From the cell containing the given text, extract its center point as (X, Y) coordinate. 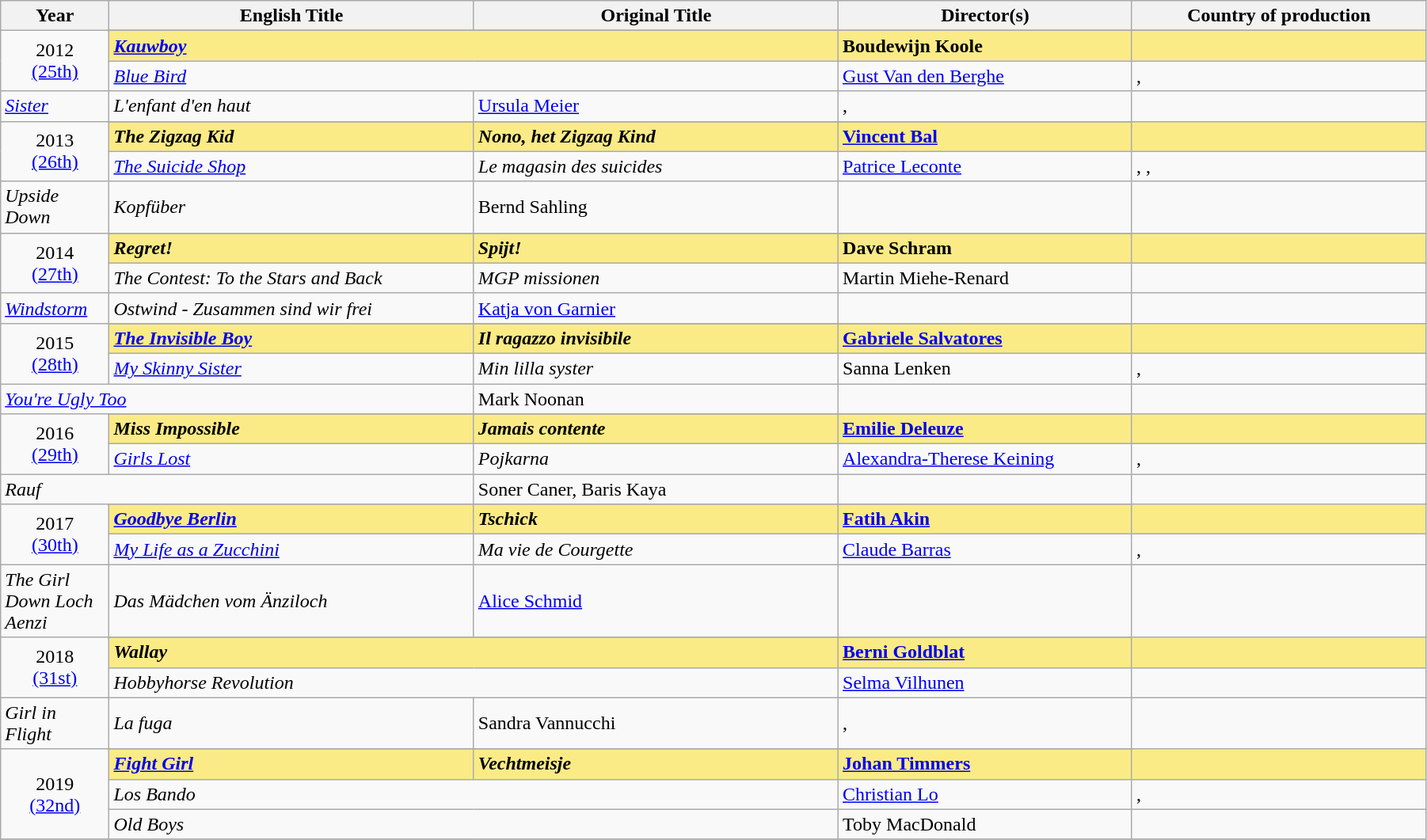
2012(25th) (55, 61)
Los Bando (474, 794)
The Zigzag Kid (291, 136)
Berni Goldblat (985, 652)
Spijt! (656, 248)
2016(29th) (55, 444)
Goodbye Berlin (291, 519)
Patrice Leconte (985, 166)
Ma vie de Courgette (656, 549)
English Title (291, 16)
Miss Impossible (291, 429)
2019(32nd) (55, 794)
Windstorm (55, 308)
The Suicide Shop (291, 166)
Soner Caner, Baris Kaya (656, 489)
Gust Van den Berghe (985, 76)
Old Boys (474, 824)
Katja von Garnier (656, 308)
Bernd Sahling (656, 207)
Vincent Bal (985, 136)
My Life as a Zucchini (291, 549)
MGP missionen (656, 278)
Sandra Vannucchi (656, 724)
Tschick (656, 519)
Girls Lost (291, 459)
Min lilla syster (656, 368)
Rauf (238, 489)
Johan Timmers (985, 764)
Fatih Akin (985, 519)
Fight Girl (291, 764)
, , (1278, 166)
Dave Schram (985, 248)
Hobbyhorse Revolution (474, 682)
You're Ugly Too (238, 398)
2013(26th) (55, 151)
Christian Lo (985, 794)
Toby MacDonald (985, 824)
Country of production (1278, 16)
Pojkarna (656, 459)
2018(31st) (55, 667)
Alexandra-Therese Keining (985, 459)
L'enfant d'en haut (291, 106)
Nono, het Zigzag Kind (656, 136)
Upside Down (55, 207)
Mark Noonan (656, 398)
My Skinny Sister (291, 368)
Gabriele Salvatores (985, 338)
Claude Barras (985, 549)
Sister (55, 106)
The Contest: To the Stars and Back (291, 278)
Alice Schmid (656, 601)
Vechtmeisje (656, 764)
The Girl Down Loch Aenzi (55, 601)
Regret! (291, 248)
2015(28th) (55, 353)
Original Title (656, 16)
2017(30th) (55, 534)
Das Mädchen vom Änziloch (291, 601)
Kopfüber (291, 207)
Ursula Meier (656, 106)
Year (55, 16)
Sanna Lenken (985, 368)
La fuga (291, 724)
Wallay (474, 652)
Il ragazzo invisibile (656, 338)
Director(s) (985, 16)
Kauwboy (474, 46)
The Invisible Boy (291, 338)
Le magasin des suicides (656, 166)
Jamais contente (656, 429)
2014(27th) (55, 263)
Boudewijn Koole (985, 46)
Girl in Flight (55, 724)
Martin Miehe-Renard (985, 278)
Blue Bird (474, 76)
Emilie Deleuze (985, 429)
Ostwind - Zusammen sind wir frei (291, 308)
Selma Vilhunen (985, 682)
